Extract the [x, y] coordinate from the center of the cell holding the provided text.  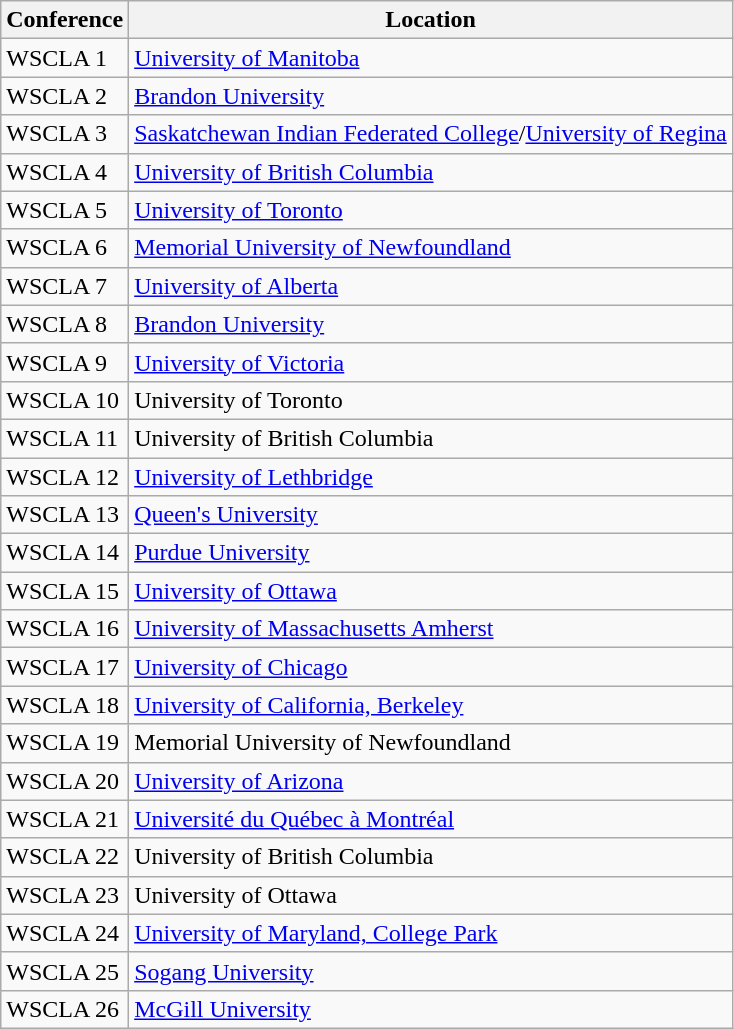
WSCLA 9 [65, 362]
WSCLA 13 [65, 515]
WSCLA 3 [65, 134]
University of Maryland, College Park [431, 933]
WSCLA 4 [65, 172]
Saskatchewan Indian Federated College/University of Regina [431, 134]
University of Alberta [431, 286]
WSCLA 12 [65, 477]
University of California, Berkeley [431, 705]
Location [431, 20]
WSCLA 21 [65, 819]
WSCLA 16 [65, 629]
WSCLA 8 [65, 324]
WSCLA 15 [65, 591]
Conference [65, 20]
Université du Québec à Montréal [431, 819]
WSCLA 22 [65, 857]
WSCLA 1 [65, 58]
WSCLA 20 [65, 781]
WSCLA 26 [65, 1009]
WSCLA 24 [65, 933]
WSCLA 5 [65, 210]
WSCLA 23 [65, 895]
University of Manitoba [431, 58]
WSCLA 18 [65, 705]
University of Massachusetts Amherst [431, 629]
McGill University [431, 1009]
WSCLA 25 [65, 971]
WSCLA 2 [65, 96]
WSCLA 14 [65, 553]
Purdue University [431, 553]
University of Chicago [431, 667]
WSCLA 10 [65, 400]
University of Lethbridge [431, 477]
WSCLA 11 [65, 438]
WSCLA 17 [65, 667]
WSCLA 6 [65, 248]
University of Arizona [431, 781]
Queen's University [431, 515]
Sogang University [431, 971]
WSCLA 7 [65, 286]
WSCLA 19 [65, 743]
University of Victoria [431, 362]
